Find where the given text appears and provide that cell's center as [x, y] coordinate. 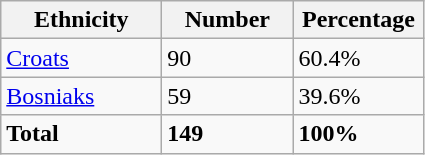
Bosniaks [82, 96]
Number [228, 20]
Total [82, 134]
39.6% [358, 96]
Ethnicity [82, 20]
149 [228, 134]
60.4% [358, 58]
100% [358, 134]
Croats [82, 58]
90 [228, 58]
59 [228, 96]
Percentage [358, 20]
